Find where the given text appears and provide that cell's center as (x, y) coordinate. 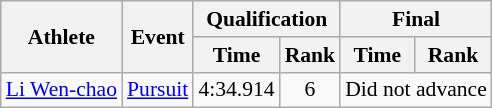
4:34.914 (236, 90)
Athlete (62, 36)
6 (310, 90)
Final (416, 19)
Pursuit (158, 90)
Event (158, 36)
Li Wen-chao (62, 90)
Did not advance (416, 90)
Qualification (266, 19)
